For the text-containing cell, return its midpoint in (X, Y) coordinate format. 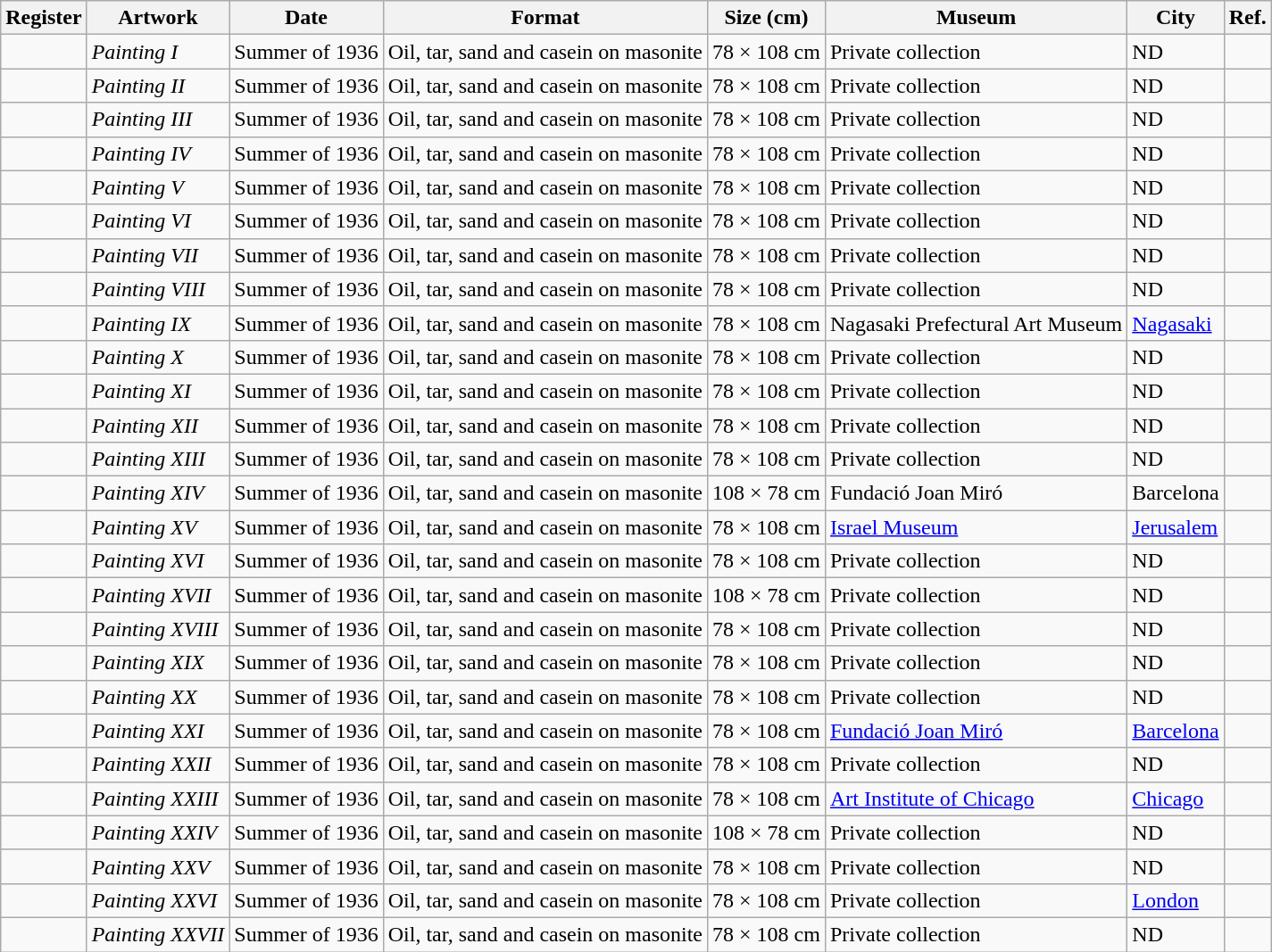
Art Institute of Chicago (976, 799)
Painting XXV (158, 866)
Painting XVII (158, 595)
Painting XX (158, 697)
London (1176, 900)
Painting XVI (158, 561)
Painting X (158, 357)
Artwork (158, 18)
Painting XXI (158, 731)
Painting II (158, 86)
Painting XXII (158, 765)
Painting IV (158, 153)
Nagasaki Prefectural Art Museum (976, 323)
Israel Museum (976, 527)
Painting III (158, 120)
Painting XII (158, 426)
Register (44, 18)
Painting XV (158, 527)
Painting XXVI (158, 900)
Format (545, 18)
Painting I (158, 52)
Nagasaki (1176, 323)
Painting XIX (158, 663)
Painting V (158, 187)
Painting XI (158, 391)
City (1176, 18)
Size (cm) (767, 18)
Ref. (1248, 18)
Painting XXIII (158, 799)
Painting XVIII (158, 629)
Painting XXVII (158, 934)
Painting XIII (158, 459)
Painting VI (158, 221)
Painting IX (158, 323)
Date (306, 18)
Museum (976, 18)
Jerusalem (1176, 527)
Painting VIII (158, 289)
Painting XIV (158, 493)
Painting VII (158, 255)
Painting XXIV (158, 832)
Chicago (1176, 799)
